Scan for the cell matching the given text and deliver its (X, Y) coordinate at center. 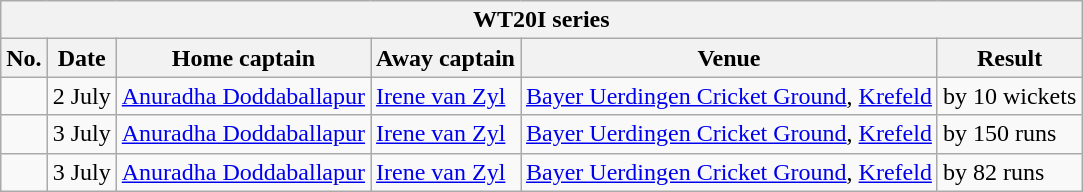
by 150 runs (1009, 134)
No. (24, 58)
by 10 wickets (1009, 96)
Date (82, 58)
Home captain (243, 58)
by 82 runs (1009, 172)
Result (1009, 58)
Venue (728, 58)
WT20I series (542, 20)
Away captain (446, 58)
2 July (82, 96)
